Search for the cell housing the specified text and yield its (X, Y) center coordinate. 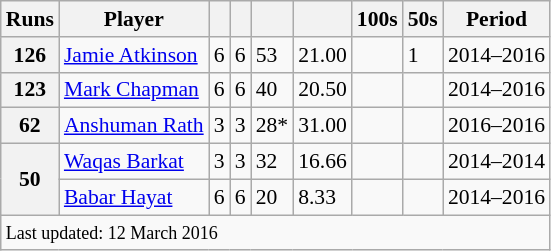
53 (272, 55)
40 (272, 90)
123 (30, 90)
Jamie Atkinson (134, 55)
Babar Hayat (134, 197)
Period (496, 19)
2016–2016 (496, 126)
8.33 (322, 197)
32 (272, 162)
2014–2014 (496, 162)
31.00 (322, 126)
Mark Chapman (134, 90)
Anshuman Rath (134, 126)
16.66 (322, 162)
28* (272, 126)
126 (30, 55)
Runs (30, 19)
100s (378, 19)
Player (134, 19)
Waqas Barkat (134, 162)
50 (30, 180)
50s (423, 19)
20.50 (322, 90)
20 (272, 197)
62 (30, 126)
1 (423, 55)
Last updated: 12 March 2016 (276, 233)
21.00 (322, 55)
